Locate the cell with the specified text and output its (X, Y) center coordinate. 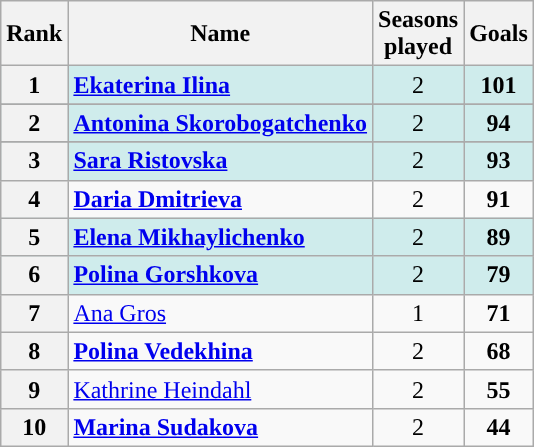
Ekaterina Ilina (220, 85)
68 (499, 351)
89 (499, 237)
71 (499, 313)
Goals (499, 34)
Kathrine Heindahl (220, 389)
10 (34, 427)
Polina Vedekhina (220, 351)
Sara Ristovska (220, 161)
101 (499, 85)
6 (34, 275)
79 (499, 275)
Marina Sudakova (220, 427)
Name (220, 34)
8 (34, 351)
Antonina Skorobogatchenko (220, 123)
94 (499, 123)
9 (34, 389)
3 (34, 161)
93 (499, 161)
4 (34, 199)
Rank (34, 34)
Daria Dmitrieva (220, 199)
Polina Gorshkova (220, 275)
44 (499, 427)
Ana Gros (220, 313)
91 (499, 199)
7 (34, 313)
Elena Mikhaylichenko (220, 237)
55 (499, 389)
Seasonsplayed (418, 34)
5 (34, 237)
